For the text-containing cell, return its midpoint in [x, y] coordinate format. 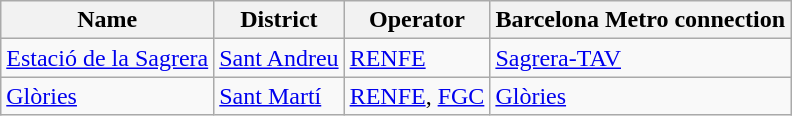
Sagrera-TAV [640, 58]
Sant Martí [279, 96]
Barcelona Metro connection [640, 20]
District [279, 20]
Sant Andreu [279, 58]
Name [108, 20]
RENFE, FGC [417, 96]
Operator [417, 20]
Estació de la Sagrera [108, 58]
RENFE [417, 58]
